Output the [X, Y] coordinate of the center of the cell containing the given text.  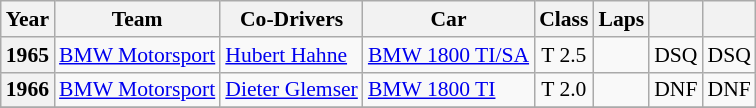
T 2.0 [564, 90]
Year [28, 19]
Laps [621, 19]
Team [137, 19]
Car [448, 19]
T 2.5 [564, 55]
BMW 1800 TI [448, 90]
Dieter Glemser [292, 90]
1965 [28, 55]
Hubert Hahne [292, 55]
BMW 1800 TI/SA [448, 55]
Class [564, 19]
Co-Drivers [292, 19]
1966 [28, 90]
